Identify which cell holds the provided text, then report its [X, Y] central coordinate. 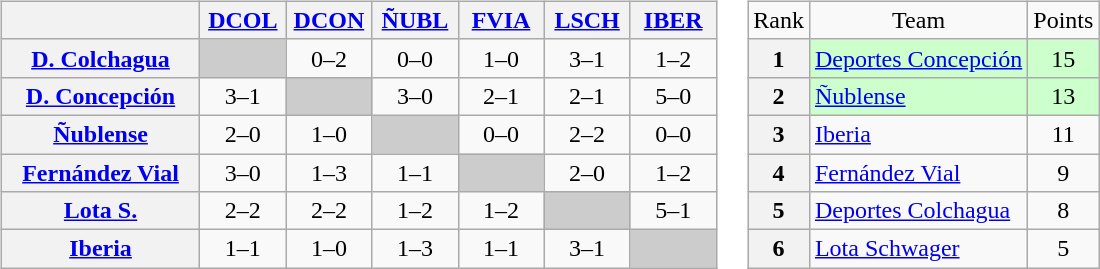
D. Concepción [100, 96]
FVIA [501, 20]
2 [779, 96]
Team [918, 20]
LSCH [587, 20]
DCON [329, 20]
1 [779, 58]
IBER [673, 20]
0–2 [329, 58]
Rank [779, 20]
6 [779, 249]
D. Colchagua [100, 58]
15 [1064, 58]
Points [1064, 20]
Lota Schwager [918, 249]
Lota S. [100, 211]
ÑUBL [415, 20]
Deportes Concepción [918, 58]
5–1 [673, 211]
9 [1064, 173]
DCOL [243, 20]
5–0 [673, 96]
3 [779, 134]
Deportes Colchagua [918, 211]
13 [1064, 96]
8 [1064, 211]
4 [779, 173]
11 [1064, 134]
